Pinpoint the cell where the given text exists, returning its (x, y) midpoint coordinate. 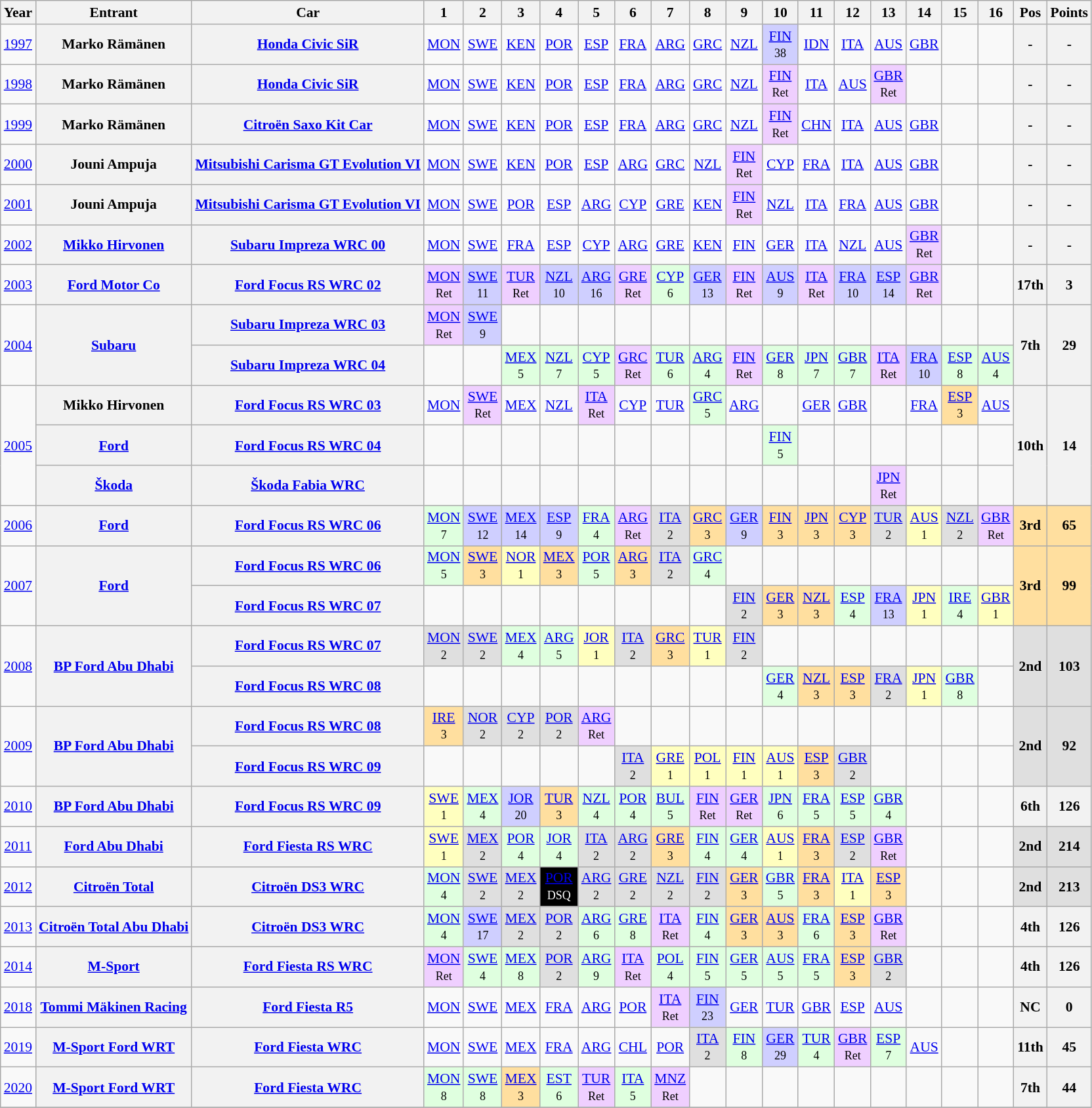
5 (597, 12)
ESP9 (559, 525)
CYP5 (597, 365)
GER29 (781, 1048)
FIN8 (744, 1048)
FIN3 (781, 525)
FRA13 (889, 607)
JOR4 (559, 847)
2000 (18, 164)
FIN23 (707, 1007)
SWERet (482, 406)
ESP7 (889, 1048)
2014 (18, 968)
Tommi Mäkinen Racing (114, 1007)
6th (1030, 806)
GBR1 (996, 607)
29 (1069, 345)
FIN1 (744, 767)
PORDSQ (559, 886)
Ford Focus RS WRC 02 (308, 285)
IRE4 (959, 607)
MON5 (444, 566)
GER5 (744, 968)
TUR1 (707, 646)
Subaru (114, 345)
TUR2 (889, 525)
ARG3 (633, 566)
10 (781, 12)
ITA5 (633, 1087)
ITA1 (853, 886)
2001 (18, 205)
Pos (1030, 12)
MON8 (444, 1087)
CYP3 (853, 525)
GERRet (744, 806)
Points (1069, 12)
GER8 (781, 365)
GRCRet (633, 365)
2019 (18, 1048)
Citroën Saxo Kit Car (308, 125)
JPN6 (781, 806)
GER9 (744, 525)
214 (1069, 847)
2008 (18, 666)
ESP14 (889, 285)
ESP5 (853, 806)
ARG6 (597, 927)
POR5 (597, 566)
FRA2 (889, 687)
ESP4 (853, 607)
SWE17 (482, 927)
TUR3 (559, 806)
GBR8 (959, 687)
GRC5 (707, 406)
6 (633, 12)
Citroën Total (114, 886)
JOR20 (521, 806)
Citroën Total Abu Dhabi (114, 927)
NZL4 (597, 806)
17th (1030, 285)
2010 (18, 806)
AUS4 (996, 365)
MEX14 (521, 525)
Škoda Fabia WRC (308, 486)
Entrant (114, 12)
MEX5 (521, 365)
MNZRet (670, 1087)
NZL10 (559, 285)
JPN7 (816, 365)
Ford Abu Dhabi (114, 847)
ESP8 (959, 365)
NC (1030, 1007)
JPN3 (816, 525)
NZL7 (559, 365)
FIN38 (781, 45)
Year (18, 12)
NOR1 (521, 566)
TUR6 (670, 365)
IDN (816, 45)
CYP2 (521, 726)
SWE8 (482, 1087)
EST6 (559, 1087)
SWE11 (482, 285)
2012 (18, 886)
ARG5 (559, 646)
1997 (18, 45)
2006 (18, 525)
JOR1 (597, 646)
TUR4 (816, 1048)
GRC4 (707, 566)
CHL (633, 1048)
1 (444, 12)
2018 (18, 1007)
92 (1069, 746)
ARG16 (597, 285)
IRE3 (444, 726)
MEX8 (521, 968)
2005 (18, 445)
AUS3 (781, 927)
GBR5 (781, 886)
GRE1 (670, 767)
FIN (744, 244)
CYP6 (670, 285)
M-Sport (114, 968)
2002 (18, 244)
2004 (18, 345)
2013 (18, 927)
AUS9 (781, 285)
FRA4 (597, 525)
POL4 (670, 968)
GRE8 (633, 927)
4 (559, 12)
213 (1069, 886)
2009 (18, 746)
SWE12 (482, 525)
44 (1069, 1087)
FRA6 (816, 927)
Subaru Impreza WRC 04 (308, 365)
2020 (18, 1087)
CHN (816, 125)
GER13 (707, 285)
99 (1069, 586)
2007 (18, 586)
Car (308, 12)
Škoda (114, 486)
12 (853, 12)
65 (1069, 525)
Subaru Impreza WRC 03 (308, 326)
1998 (18, 84)
Ford Focus RS WRC 03 (308, 406)
ESP2 (853, 847)
JPNRet (889, 486)
45 (1069, 1048)
MON7 (444, 525)
0 (1069, 1007)
SWE3 (482, 566)
GRE3 (670, 847)
GBR4 (889, 806)
1999 (18, 125)
Ford Fiesta R5 (308, 1007)
GRE2 (633, 886)
9 (744, 12)
11th (1030, 1048)
AUS5 (781, 968)
2011 (18, 847)
10th (1030, 445)
7 (670, 12)
ARG4 (707, 365)
103 (1069, 666)
2 (482, 12)
GBR7 (853, 365)
16 (996, 12)
POL1 (707, 767)
8 (707, 12)
GRERet (633, 285)
Subaru Impreza WRC 00 (308, 244)
Ford Motor Co (114, 285)
15 (959, 12)
SWE9 (482, 326)
Ford Focus RS WRC 04 (308, 445)
SWE4 (482, 968)
ARG9 (597, 968)
MON2 (444, 646)
NOR2 (482, 726)
2003 (18, 285)
13 (889, 12)
BUL5 (670, 806)
11 (816, 12)
